Pinpoint the cell where the given text exists, returning its [X, Y] midpoint coordinate. 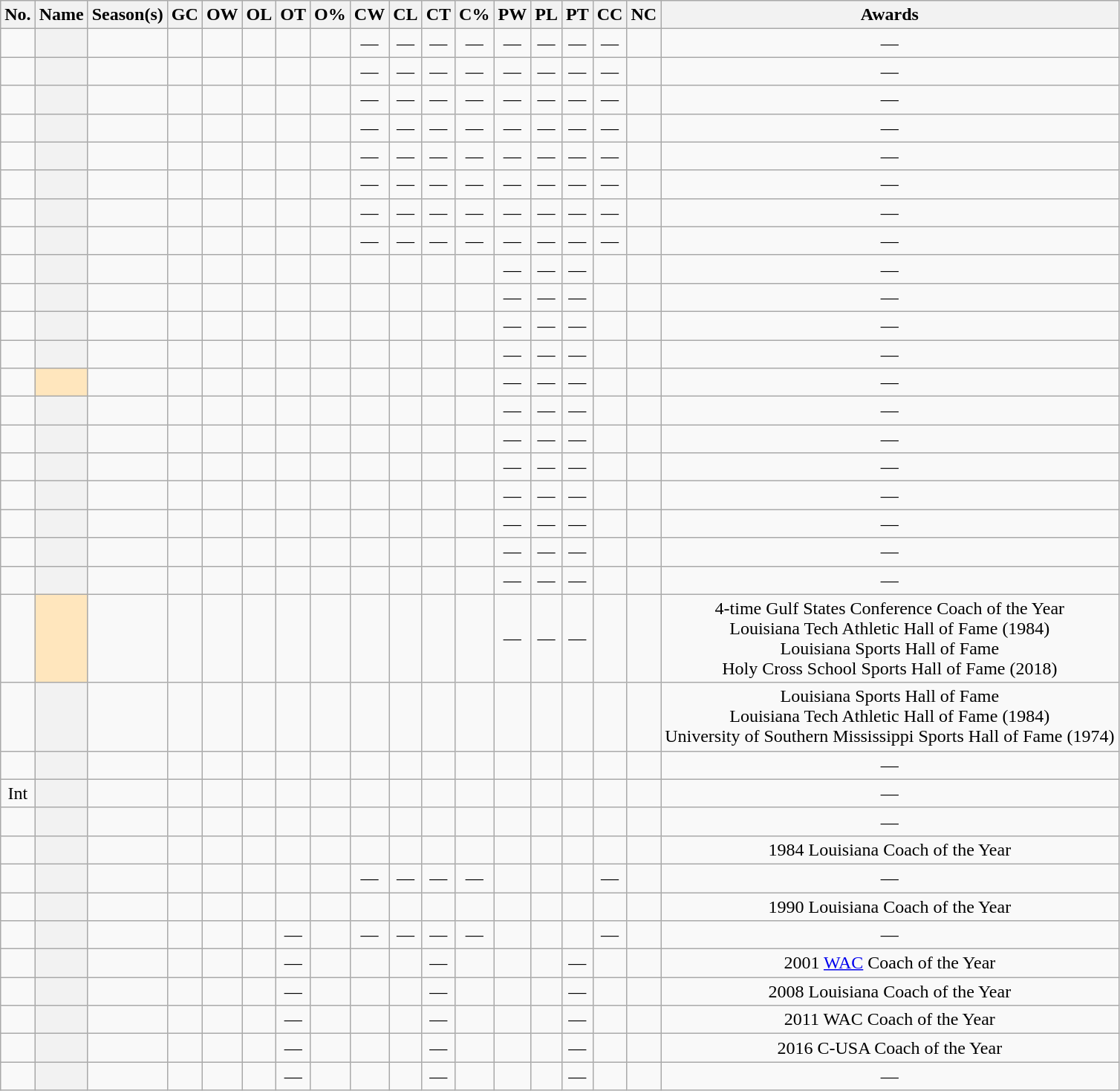
Louisiana Sports Hall of FameLouisiana Tech Athletic Hall of Fame (1984)University of Southern Mississippi Sports Hall of Fame (1974) [890, 717]
PL [547, 15]
OT [293, 15]
Season(s) [128, 15]
1984 Louisiana Coach of the Year [890, 850]
No. [18, 15]
OL [259, 15]
O% [331, 15]
Name [61, 15]
2001 WAC Coach of the Year [890, 963]
OW [222, 15]
Int [18, 793]
2008 Louisiana Coach of the Year [890, 991]
2011 WAC Coach of the Year [890, 1020]
CL [406, 15]
GC [184, 15]
NC [644, 15]
C% [475, 15]
PW [512, 15]
CT [438, 15]
CC [610, 15]
2016 C-USA Coach of the Year [890, 1048]
1990 Louisiana Coach of the Year [890, 907]
CW [369, 15]
PT [577, 15]
Awards [890, 15]
